Capture the cell that displays the provided text and extract its (x, y) central coordinate. 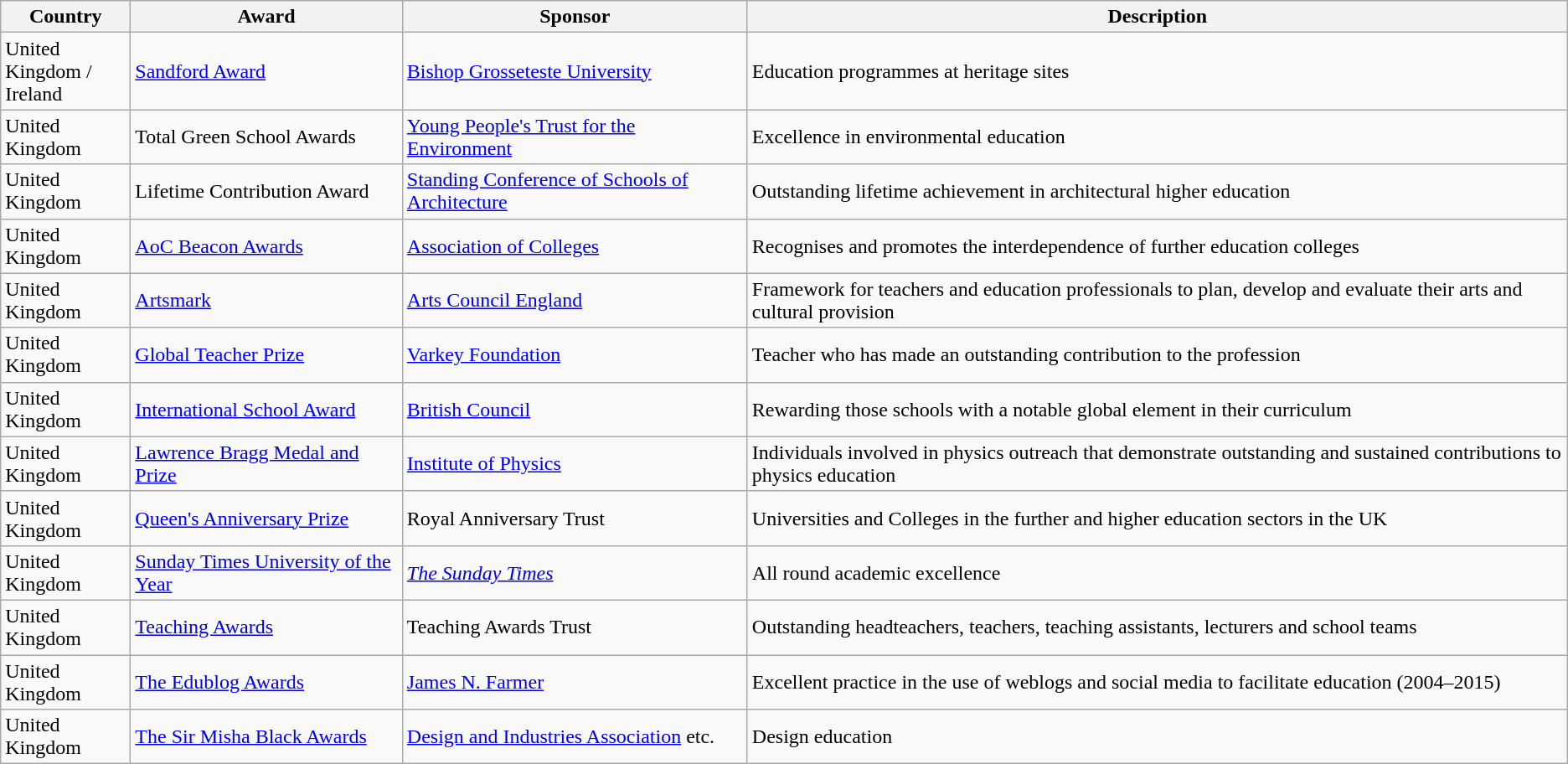
Excellence in environmental education (1158, 137)
Global Teacher Prize (266, 355)
Design education (1158, 737)
International School Award (266, 409)
Teaching Awards Trust (575, 627)
Teaching Awards (266, 627)
Individuals involved in physics outreach that demonstrate outstanding and sustained contributions to physics education (1158, 464)
Queen's Anniversary Prize (266, 518)
Lifetime Contribution Award (266, 191)
Sandford Award (266, 71)
Teacher who has made an outstanding contribution to the profession (1158, 355)
Varkey Foundation (575, 355)
Total Green School Awards (266, 137)
Universities and Colleges in the further and higher education sectors in the UK (1158, 518)
Lawrence Bragg Medal and Prize (266, 464)
Framework for teachers and education professionals to plan, develop and evaluate their arts and cultural provision (1158, 300)
United Kingdom / Ireland (65, 71)
The Sunday Times (575, 573)
Royal Anniversary Trust (575, 518)
Artsmark (266, 300)
Award (266, 17)
Association of Colleges (575, 246)
Sponsor (575, 17)
Bishop Grosseteste University (575, 71)
Outstanding headteachers, teachers, teaching assistants, lecturers and school teams (1158, 627)
Country (65, 17)
Rewarding those schools with a notable global element in their curriculum (1158, 409)
Recognises and promotes the interdependence of further education colleges (1158, 246)
Young People's Trust for the Environment (575, 137)
Description (1158, 17)
All round academic excellence (1158, 573)
Arts Council England (575, 300)
Institute of Physics (575, 464)
Design and Industries Association etc. (575, 737)
Sunday Times University of the Year (266, 573)
The Sir Misha Black Awards (266, 737)
The Edublog Awards (266, 682)
Standing Conference of Schools of Architecture (575, 191)
British Council (575, 409)
AoC Beacon Awards (266, 246)
Outstanding lifetime achievement in architectural higher education (1158, 191)
Excellent practice in the use of weblogs and social media to facilitate education (2004–2015) (1158, 682)
Education programmes at heritage sites (1158, 71)
James N. Farmer (575, 682)
